Pinpoint the cell where the given text exists, returning its (x, y) midpoint coordinate. 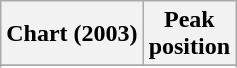
Peakposition (189, 34)
Chart (2003) (72, 34)
